Extract the [x, y] coordinate from the center of the cell holding the provided text.  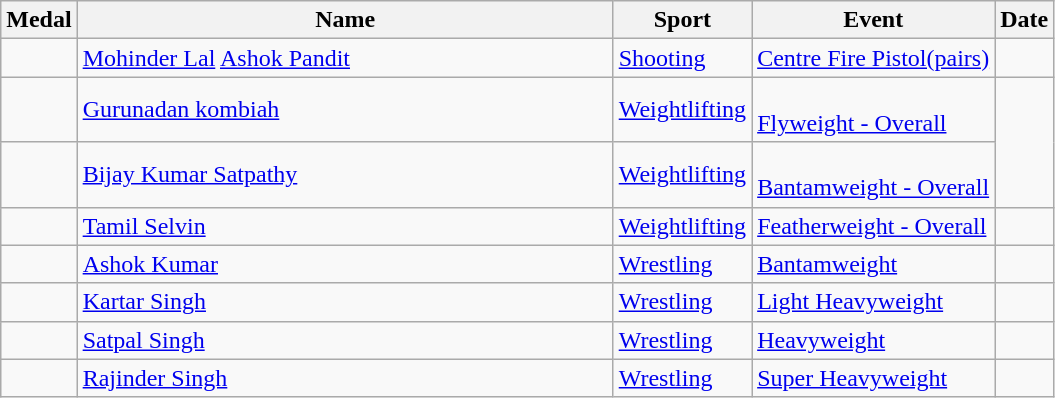
Ashok Kumar [345, 264]
Sport [682, 20]
Mohinder Lal Ashok Pandit [345, 58]
Event [874, 20]
Medal [39, 20]
Bantamweight - Overall [874, 174]
Light Heavyweight [874, 302]
Centre Fire Pistol(pairs) [874, 58]
Flyweight - Overall [874, 110]
Bijay Kumar Satpathy [345, 174]
Date [1024, 20]
Super Heavyweight [874, 378]
Rajinder Singh [345, 378]
Bantamweight [874, 264]
Shooting [682, 58]
Heavyweight [874, 340]
Featherweight - Overall [874, 226]
Satpal Singh [345, 340]
Tamil Selvin [345, 226]
Name [345, 20]
Gurunadan kombiah [345, 110]
Kartar Singh [345, 302]
